From the cell containing the given text, extract its center point as (X, Y) coordinate. 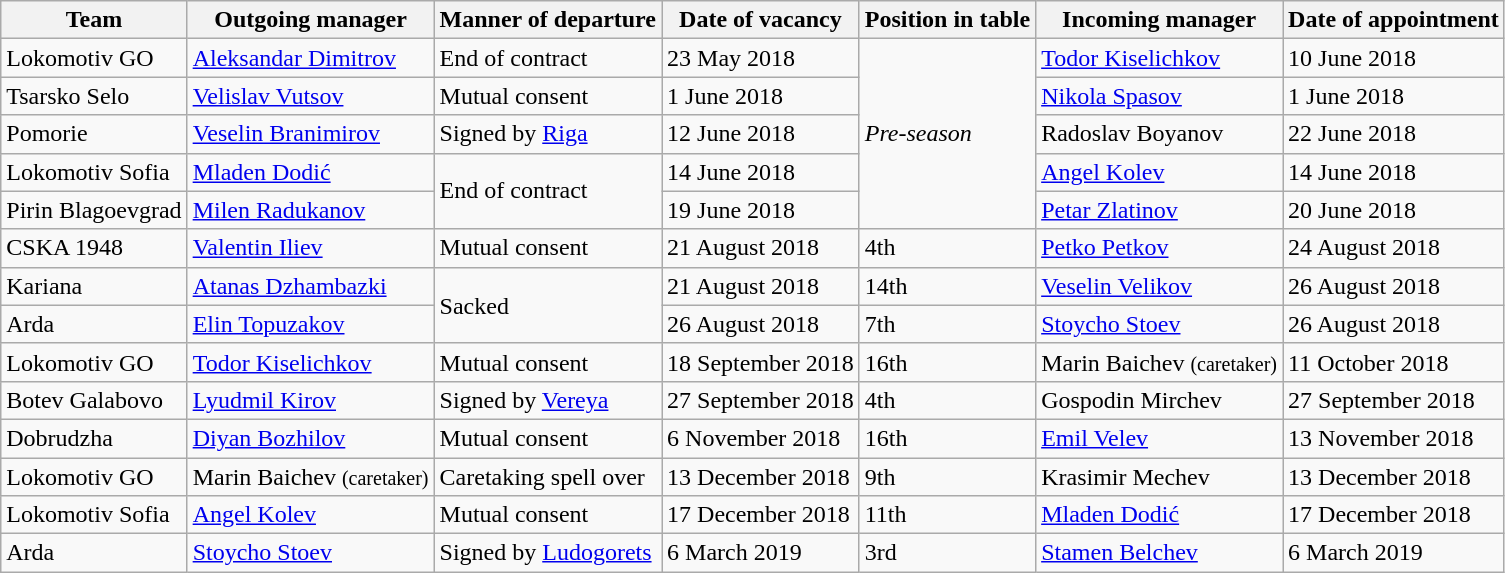
18 September 2018 (761, 362)
10 June 2018 (1394, 58)
14th (947, 286)
Signed by Ludogorets (548, 553)
Pomorie (94, 134)
Manner of departure (548, 20)
22 June 2018 (1394, 134)
Veselin Branimirov (310, 134)
Caretaking spell over (548, 477)
Veselin Velikov (1160, 286)
23 May 2018 (761, 58)
Pirin Blagoevgrad (94, 210)
Krasimir Mechev (1160, 477)
Elin Topuzakov (310, 324)
Gospodin Mirchev (1160, 400)
Signed by Riga (548, 134)
CSKA 1948 (94, 248)
24 August 2018 (1394, 248)
Aleksandar Dimitrov (310, 58)
Botev Galabovo (94, 400)
9th (947, 477)
Stamen Belchev (1160, 553)
13 November 2018 (1394, 438)
Nikola Spasov (1160, 96)
Diyan Bozhilov (310, 438)
Outgoing manager (310, 20)
Velislav Vutsov (310, 96)
3rd (947, 553)
Sacked (548, 305)
Pre-season (947, 134)
Position in table (947, 20)
Tsarsko Selo (94, 96)
Date of appointment (1394, 20)
6 November 2018 (761, 438)
Lyudmil Kirov (310, 400)
Milen Radukanov (310, 210)
Incoming manager (1160, 20)
Emil Velev (1160, 438)
11 October 2018 (1394, 362)
Valentin Iliev (310, 248)
Petko Petkov (1160, 248)
12 June 2018 (761, 134)
20 June 2018 (1394, 210)
Petar Zlatinov (1160, 210)
Atanas Dzhambazki (310, 286)
Kariana (94, 286)
Team (94, 20)
Radoslav Boyanov (1160, 134)
11th (947, 515)
Date of vacancy (761, 20)
19 June 2018 (761, 210)
Signed by Vereya (548, 400)
Dobrudzha (94, 438)
7th (947, 324)
